From the cell containing the given text, extract its center point as (x, y) coordinate. 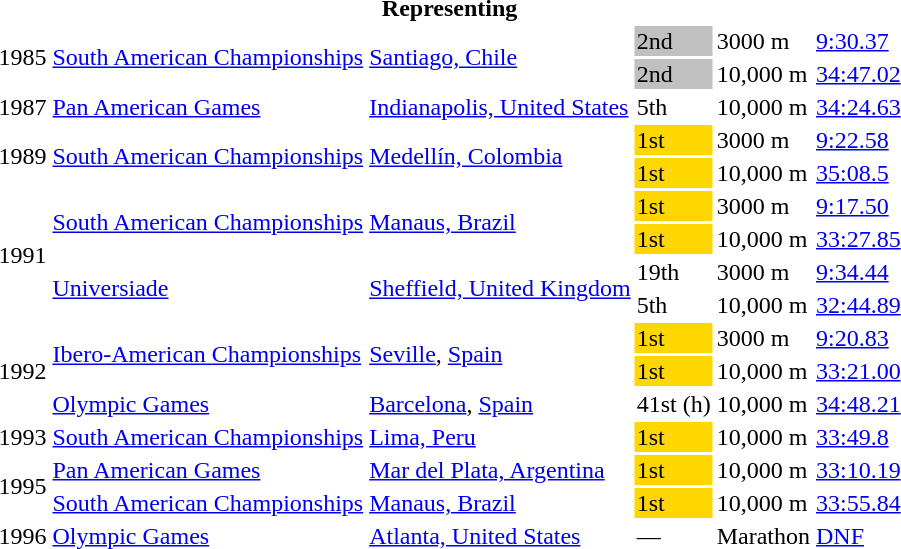
19th (674, 272)
Sheffield, United Kingdom (500, 288)
41st (h) (674, 404)
Medellín, Colombia (500, 156)
Lima, Peru (500, 437)
Santiago, Chile (500, 58)
Indianapolis, United States (500, 107)
Ibero-American Championships (208, 354)
Seville, Spain (500, 354)
Barcelona, Spain (500, 404)
Mar del Plata, Argentina (500, 470)
Universiade (208, 288)
Olympic Games (208, 404)
